Extract the (x, y) coordinate from the center of the cell holding the provided text.  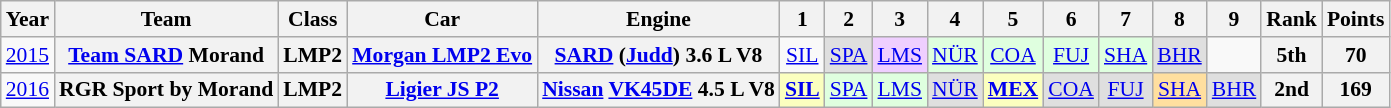
Nissan VK45DE 4.5 L V8 (658, 90)
Ligier JS P2 (442, 90)
Car (442, 19)
6 (1071, 19)
Class (312, 19)
1 (802, 19)
SARD (Judd) 3.6 L V8 (658, 55)
Engine (658, 19)
RGR Sport by Morand (166, 90)
2nd (1292, 90)
Year (28, 19)
70 (1356, 55)
7 (1126, 19)
5 (1013, 19)
9 (1234, 19)
169 (1356, 90)
2 (849, 19)
4 (955, 19)
MEX (1013, 90)
2015 (28, 55)
8 (1180, 19)
3 (900, 19)
Team SARD Morand (166, 55)
Morgan LMP2 Evo (442, 55)
Team (166, 19)
Points (1356, 19)
Rank (1292, 19)
5th (1292, 55)
2016 (28, 90)
